Output the [X, Y] coordinate of the center of the cell containing the given text.  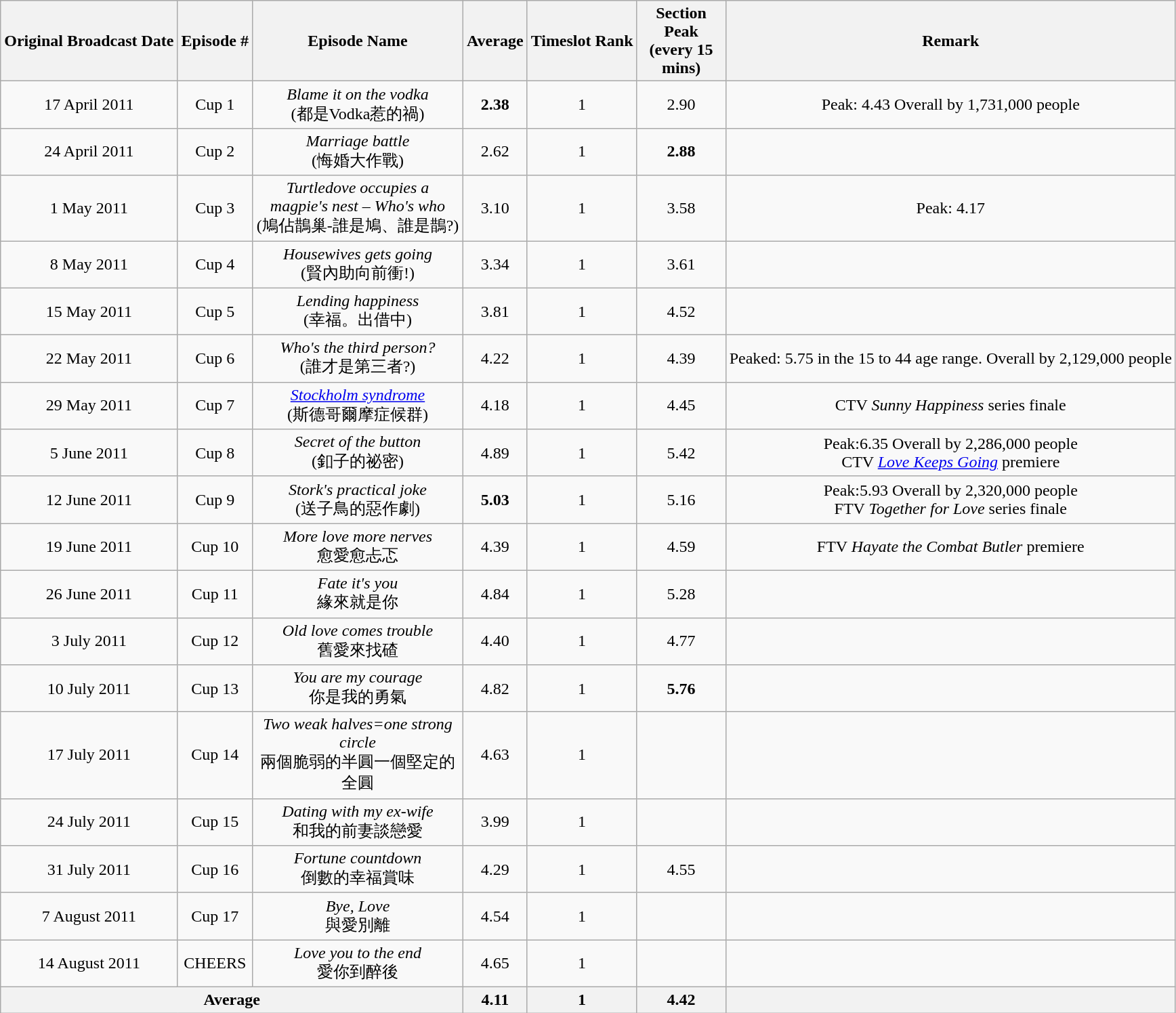
3 July 2011 [89, 641]
19 June 2011 [89, 547]
Peak: 4.43 Overall by 1,731,000 people [950, 105]
5 June 2011 [89, 453]
Secret of the button(釦子的祕密) [358, 453]
Love you to the end愛你到醉後 [358, 964]
17 July 2011 [89, 755]
Section Peak (every 15 mins) [681, 41]
Stockholm syndrome(斯德哥爾摩症候群) [358, 406]
5.16 [681, 500]
4.29 [496, 869]
Dating with my ex-wife和我的前妻談戀愛 [358, 822]
Episode Name [358, 41]
Fortune countdown倒數的幸福賞味 [358, 869]
Bye, Love與愛別離 [358, 916]
4.63 [496, 755]
5.76 [681, 689]
Timeslot Rank [582, 41]
CTV Sunny Happiness series finale [950, 406]
5.42 [681, 453]
Cup 9 [215, 500]
5.28 [681, 594]
Cup 7 [215, 406]
Cup 3 [215, 209]
24 April 2011 [89, 152]
Cup 17 [215, 916]
Peak:5.93 Overall by 2,320,000 peopleFTV Together for Love series finale [950, 500]
3.61 [681, 265]
Original Broadcast Date [89, 41]
Peak:6.35 Overall by 2,286,000 peopleCTV Love Keeps Going premiere [950, 453]
8 May 2011 [89, 265]
Cup 2 [215, 152]
2.38 [496, 105]
17 April 2011 [89, 105]
Cup 10 [215, 547]
Old love comes trouble舊愛來找碴 [358, 641]
2.88 [681, 152]
5.03 [496, 500]
4.89 [496, 453]
Cup 4 [215, 265]
Housewives gets going(賢內助向前衝!) [358, 265]
26 June 2011 [89, 594]
31 July 2011 [89, 869]
Turtledove occupies a magpie's nest – Who's who(鳩佔鵲巢-誰是鳩、誰是鵲?) [358, 209]
4.77 [681, 641]
2.90 [681, 105]
2.62 [496, 152]
4.82 [496, 689]
3.81 [496, 311]
4.22 [496, 359]
1 May 2011 [89, 209]
CHEERS [215, 964]
Lending happiness(幸福。出借中) [358, 311]
10 July 2011 [89, 689]
4.45 [681, 406]
Fate it's you緣來就是你 [358, 594]
Cup 16 [215, 869]
Cup 13 [215, 689]
Episode # [215, 41]
4.52 [681, 311]
FTV Hayate the Combat Butler premiere [950, 547]
Cup 1 [215, 105]
15 May 2011 [89, 311]
4.55 [681, 869]
4.65 [496, 964]
Cup 8 [215, 453]
4.84 [496, 594]
3.99 [496, 822]
More love more nerves愈愛愈忐忑 [358, 547]
4.18 [496, 406]
22 May 2011 [89, 359]
3.58 [681, 209]
Cup 6 [215, 359]
Marriage battle(悔婚大作戰) [358, 152]
Who's the third person?(誰才是第三者?) [358, 359]
4.11 [496, 999]
3.10 [496, 209]
Stork's practical joke(送子鳥的惡作劇) [358, 500]
Cup 11 [215, 594]
Remark [950, 41]
Cup 14 [215, 755]
Cup 12 [215, 641]
4.59 [681, 547]
Peaked: 5.75 in the 15 to 44 age range. Overall by 2,129,000 people [950, 359]
4.40 [496, 641]
Two weak halves=one strong circle兩個脆弱的半圓一個堅定的全圓 [358, 755]
14 August 2011 [89, 964]
4.42 [681, 999]
Peak: 4.17 [950, 209]
12 June 2011 [89, 500]
Blame it on the vodka(都是Vodka惹的禍) [358, 105]
24 July 2011 [89, 822]
Cup 5 [215, 311]
29 May 2011 [89, 406]
3.34 [496, 265]
You are my courage你是我的勇氣 [358, 689]
4.54 [496, 916]
7 August 2011 [89, 916]
Cup 15 [215, 822]
